Return the [X, Y] coordinate for the center point of the cell that contains the specified text.  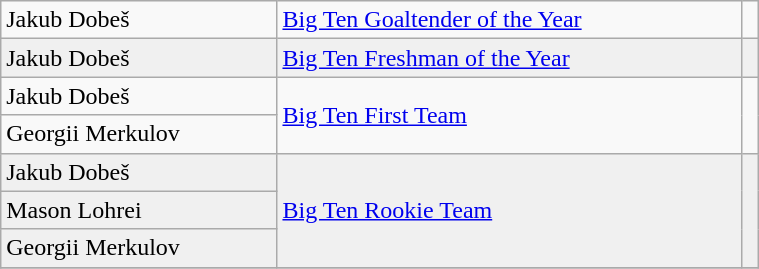
Big Ten Freshman of the Year [509, 58]
Big Ten First Team [509, 115]
Big Ten Goaltender of the Year [509, 20]
Big Ten Rookie Team [509, 210]
Mason Lohrei [139, 210]
